Pinpoint the cell where the given text exists, returning its (X, Y) midpoint coordinate. 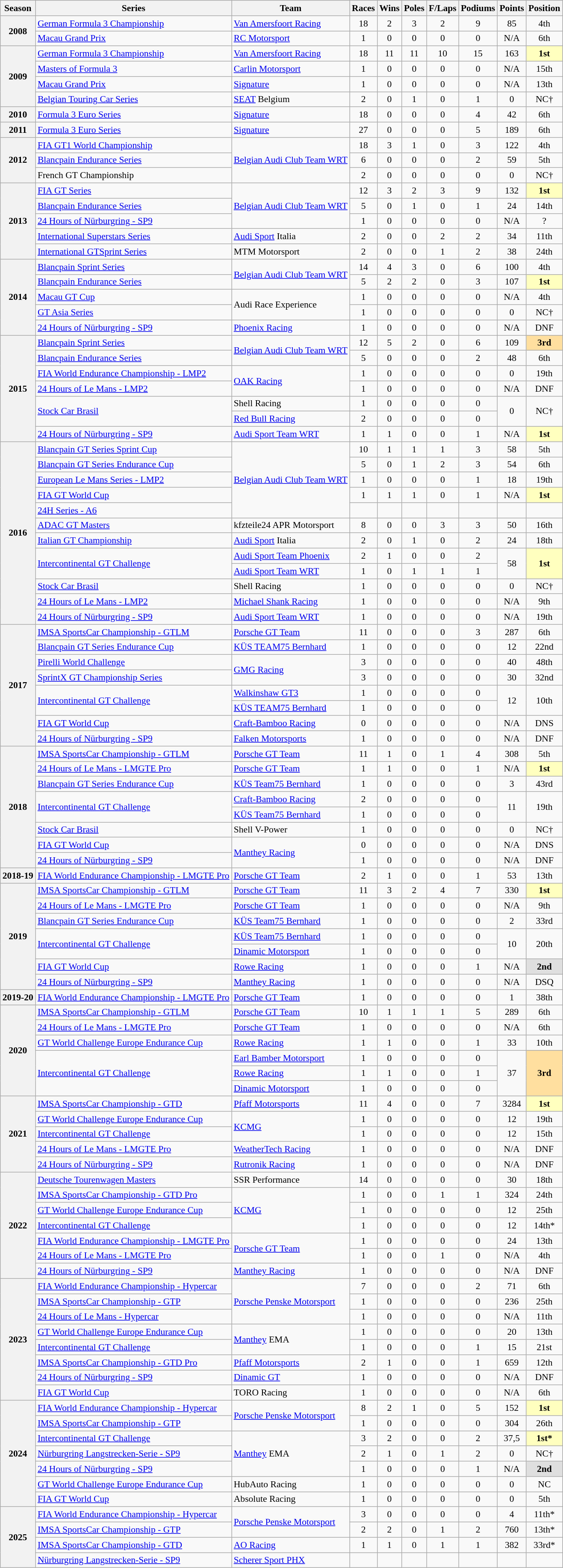
? (544, 221)
27 (363, 130)
International Superstars Series (133, 237)
2018 (18, 807)
659 (512, 1363)
85 (512, 23)
304 (512, 1423)
2016 (18, 533)
SprintX GT Championship Series (133, 678)
122 (512, 145)
DSQ (544, 982)
European Le Mans Series - LMP2 (133, 480)
2013 (18, 221)
53 (512, 876)
Michael Shank Racing (291, 602)
38 (512, 252)
2023 (18, 1339)
37,5 (512, 1439)
HubAuto Racing (291, 1484)
GT Asia Series (133, 313)
1st* (544, 1439)
FIA World Endurance Championship - LMP2 (133, 373)
3284 (512, 1104)
2008 (18, 31)
2017 (18, 685)
Italian GT Championship (133, 541)
2018-19 (18, 876)
48th (544, 662)
NC (544, 1484)
Carlin Motorsport (291, 69)
2012 (18, 161)
Absolute Racing (291, 1499)
Audi Race Experience (291, 305)
14th (544, 206)
Masters of Formula 3 (133, 69)
TORO Racing (291, 1393)
Dinamic GT (291, 1377)
2019-20 (18, 997)
SSR Performance (291, 1180)
11th* (544, 1515)
Position (544, 8)
Season (18, 8)
Phoenix Racing (291, 328)
2022 (18, 1225)
FIA GT Series (133, 191)
24H Series - A6 (133, 510)
International GTSprint Series (133, 252)
WeatherTech Racing (291, 1149)
Blancpain GT Series Sprint Cup (133, 449)
48 (512, 358)
2011 (18, 130)
2010 (18, 115)
Series (133, 8)
Belgian Touring Car Series (133, 100)
Deutsche Tourenwagen Masters (133, 1180)
Team (291, 8)
2014 (18, 297)
kfzteile24 APR Motorsport (291, 525)
2019 (18, 936)
Wins (389, 8)
34 (512, 237)
107 (512, 282)
330 (512, 891)
FIA GT1 World Championship (133, 145)
43rd (544, 784)
33 (512, 1043)
Races (363, 8)
Pirelli World Challenge (133, 662)
132 (512, 191)
Earl Bamber Motorsport (291, 1058)
22nd (544, 647)
38th (544, 997)
32nd (544, 678)
Rutronik Racing (291, 1165)
2025 (18, 1537)
382 (512, 1545)
289 (512, 1012)
2009 (18, 76)
287 (512, 632)
Scherer Sport PHX (291, 1560)
189 (512, 130)
109 (512, 343)
2021 (18, 1134)
236 (512, 1301)
Shell V-Power (291, 830)
50 (512, 525)
40 (512, 662)
308 (512, 754)
2020 (18, 1050)
Red Bull Racing (291, 419)
24 Hours of Le Mans - Hypercar (133, 1317)
16th (544, 525)
2015 (18, 389)
SEAT Belgium (291, 100)
RC Motorsport (291, 38)
33rd (544, 921)
GMG Racing (291, 670)
French GT Championship (133, 176)
12th (544, 1363)
760 (512, 1530)
AO Racing (291, 1545)
33rd* (544, 1545)
MTM Motorsport (291, 252)
71 (512, 1287)
163 (512, 54)
Falken Motorsports (291, 739)
42 (512, 115)
37 (512, 1073)
20 (512, 1332)
OAK Racing (291, 381)
26th (544, 1423)
59 (512, 160)
Podiums (478, 8)
14th* (544, 1225)
Poles (414, 8)
100 (512, 267)
2024 (18, 1454)
54 (512, 465)
ADAC GT Masters (133, 525)
Walkinshaw GT3 (291, 693)
152 (512, 1408)
13th* (544, 1530)
324 (512, 1195)
Audi Sport Team Phoenix (291, 556)
Points (512, 8)
21st (544, 1347)
Macau GT Cup (133, 297)
20th (544, 944)
F/Laps (443, 8)
